Detect which cell encompasses the target text, then output its (x, y) center coordinate. 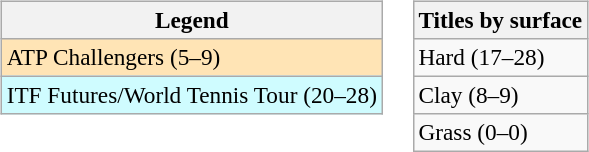
Clay (8–9) (500, 95)
Grass (0–0) (500, 133)
Titles by surface (500, 20)
Hard (17–28) (500, 57)
Legend (192, 20)
ATP Challengers (5–9) (192, 57)
ITF Futures/World Tennis Tour (20–28) (192, 95)
